Provide the [x, y] coordinate of the cell's center where the given text is located.  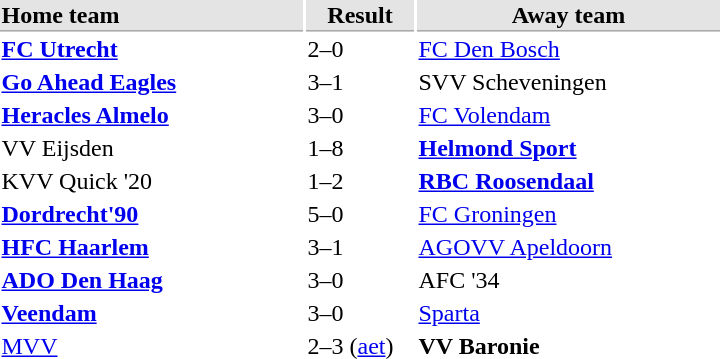
ADO Den Haag [152, 281]
Away team [568, 16]
Dordrecht'90 [152, 215]
FC Groningen [568, 215]
Helmond Sport [568, 149]
HFC Haarlem [152, 247]
2–0 [360, 49]
Heracles Almelo [152, 115]
FC Volendam [568, 115]
AGOVV Apeldoorn [568, 247]
RBC Roosendaal [568, 181]
Veendam [152, 313]
5–0 [360, 215]
1–8 [360, 149]
VV Eijsden [152, 149]
Result [360, 16]
SVV Scheveningen [568, 83]
FC Den Bosch [568, 49]
KVV Quick '20 [152, 181]
Home team [152, 16]
1–2 [360, 181]
Sparta [568, 313]
FC Utrecht [152, 49]
AFC '34 [568, 281]
Go Ahead Eagles [152, 83]
